Scan for the cell matching the given text and deliver its [x, y] coordinate at center. 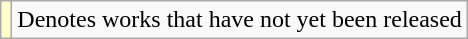
Denotes works that have not yet been released [240, 20]
